Find where the given text appears and provide that cell's center as [x, y] coordinate. 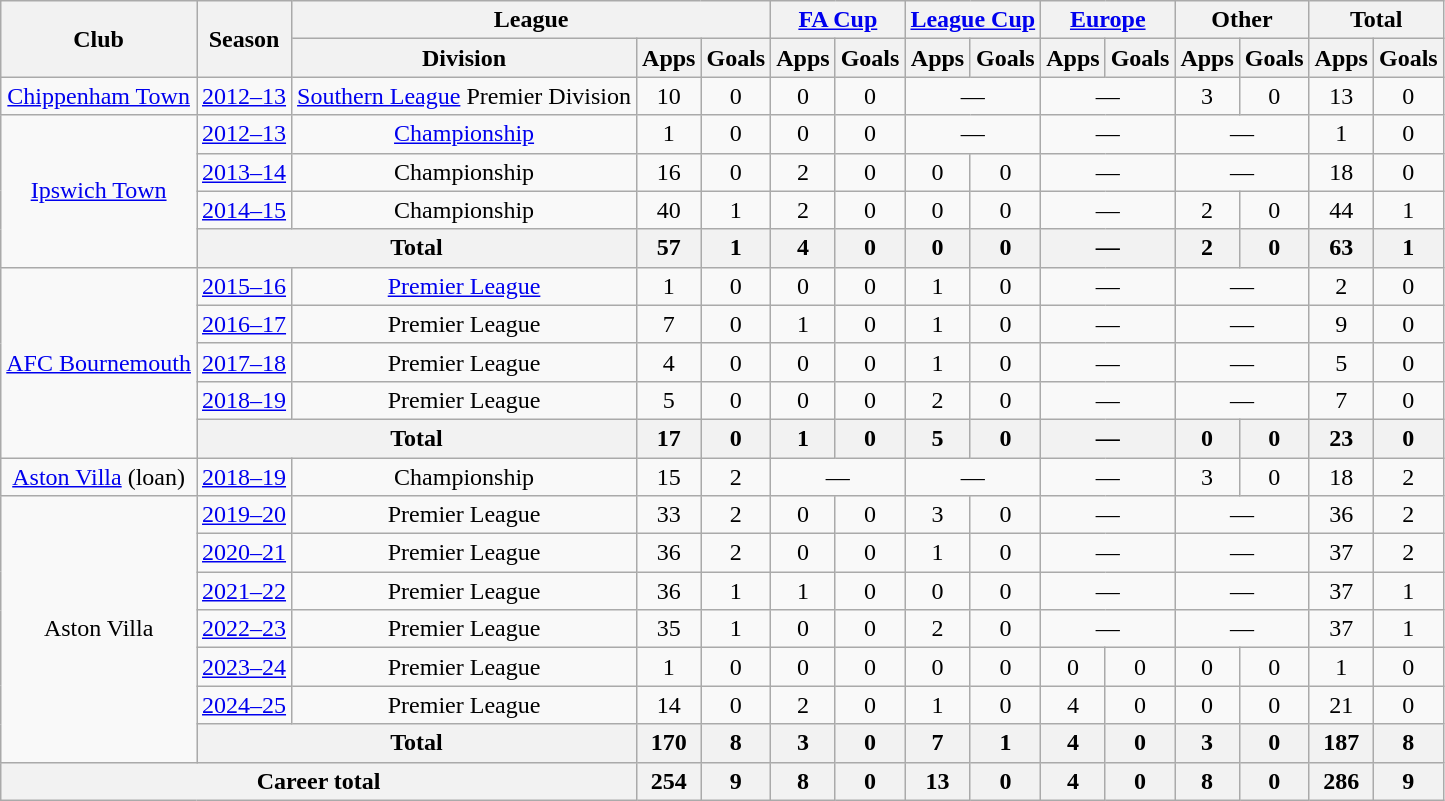
League [532, 20]
33 [669, 515]
Ipswich Town [99, 191]
35 [669, 629]
Europe [1108, 20]
League Cup [973, 20]
10 [669, 96]
44 [1341, 210]
254 [669, 781]
Club [99, 39]
17 [669, 438]
Division [464, 58]
57 [669, 248]
Chippenham Town [99, 96]
Season [244, 39]
FA Cup [838, 20]
Other [1242, 20]
23 [1341, 438]
286 [1341, 781]
Southern League Premier Division [464, 96]
2016–17 [244, 324]
2019–20 [244, 515]
2023–24 [244, 667]
Aston Villa [99, 629]
16 [669, 172]
2017–18 [244, 362]
187 [1341, 743]
170 [669, 743]
AFC Bournemouth [99, 362]
2021–22 [244, 591]
2024–25 [244, 705]
Aston Villa (loan) [99, 477]
2022–23 [244, 629]
2013–14 [244, 172]
15 [669, 477]
2014–15 [244, 210]
63 [1341, 248]
21 [1341, 705]
2015–16 [244, 286]
14 [669, 705]
Career total [319, 781]
40 [669, 210]
2020–21 [244, 553]
